Return [X, Y] of the center of cell containing provided text 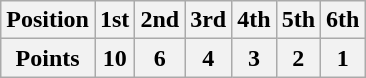
6 [160, 58]
1st [114, 20]
2 [298, 58]
Position [48, 20]
10 [114, 58]
5th [298, 20]
2nd [160, 20]
4th [254, 20]
3 [254, 58]
1 [343, 58]
Points [48, 58]
4 [208, 58]
3rd [208, 20]
6th [343, 20]
